From the cell containing the given text, extract its center point as [x, y] coordinate. 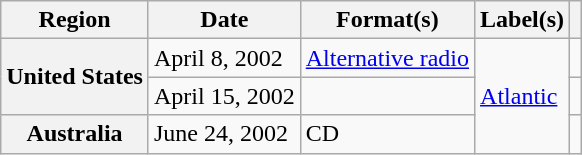
April 8, 2002 [224, 58]
April 15, 2002 [224, 96]
Australia [75, 134]
Label(s) [522, 20]
Date [224, 20]
Format(s) [387, 20]
Atlantic [522, 96]
Region [75, 20]
June 24, 2002 [224, 134]
United States [75, 77]
CD [387, 134]
Alternative radio [387, 58]
